Capture the cell that displays the provided text and extract its [X, Y] central coordinate. 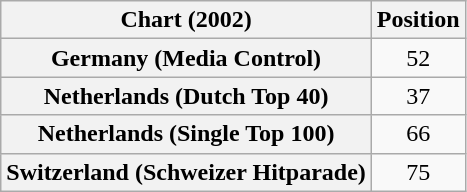
Netherlands (Single Top 100) [186, 134]
Germany (Media Control) [186, 58]
66 [418, 134]
Switzerland (Schweizer Hitparade) [186, 172]
52 [418, 58]
75 [418, 172]
37 [418, 96]
Netherlands (Dutch Top 40) [186, 96]
Position [418, 20]
Chart (2002) [186, 20]
